Pinpoint the cell where the given text exists, returning its (x, y) midpoint coordinate. 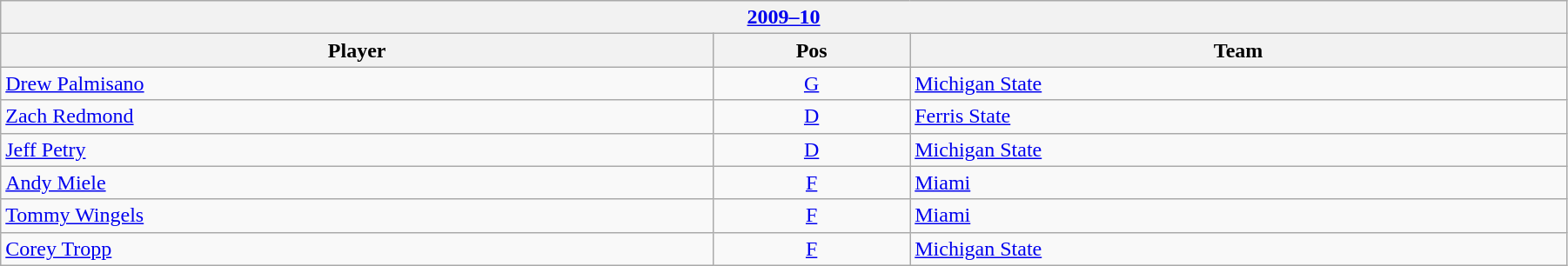
2009–10 (784, 17)
Corey Tropp (357, 249)
G (812, 83)
Ferris State (1239, 116)
Team (1239, 50)
Pos (812, 50)
Drew Palmisano (357, 83)
Player (357, 50)
Andy Miele (357, 183)
Tommy Wingels (357, 216)
Zach Redmond (357, 116)
Jeff Petry (357, 150)
